Scan for the cell matching the given text and deliver its [X, Y] coordinate at center. 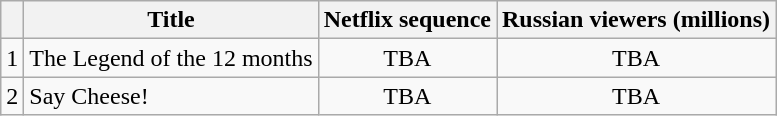
Say Cheese! [171, 96]
The Legend of the 12 months [171, 58]
Netflix sequence [407, 20]
1 [12, 58]
2 [12, 96]
Russian viewers (millions) [636, 20]
Title [171, 20]
